Determine the [x, y] coordinate at the center of the cell enclosing the given text.  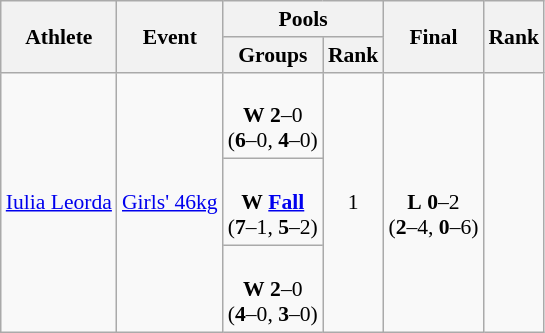
Athlete [59, 36]
Iulia Leorda [59, 202]
W Fall(7–1, 5–2) [273, 202]
Event [170, 36]
W 2–0(4–0, 3–0) [273, 290]
Final [433, 36]
Girls' 46kg [170, 202]
1 [354, 202]
W 2–0(6–0, 4–0) [273, 116]
L 0–2(2–4, 0–6) [433, 202]
Pools [304, 19]
Groups [273, 55]
